Locate the cell with the specified text and output its (x, y) center coordinate. 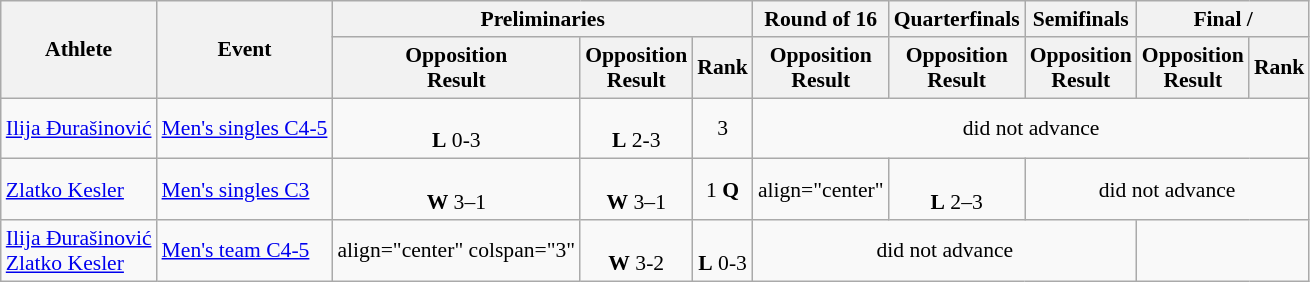
Event (245, 50)
Athlete (79, 50)
Ilija Đurašinović Zlatko Kesler (79, 250)
Ilija Đurašinović (79, 128)
align="center" colspan="3" (456, 250)
align="center" (821, 190)
Semifinals (1081, 19)
Final / (1224, 19)
L 2-3 (636, 128)
Men's singles C4-5 (245, 128)
Quarterfinals (957, 19)
Preliminaries (542, 19)
Men's singles C3 (245, 190)
3 (722, 128)
Zlatko Kesler (79, 190)
L 2–3 (957, 190)
Men's team C4-5 (245, 250)
Round of 16 (821, 19)
1 Q (722, 190)
W 3-2 (636, 250)
